Capture the cell that displays the provided text and extract its [X, Y] central coordinate. 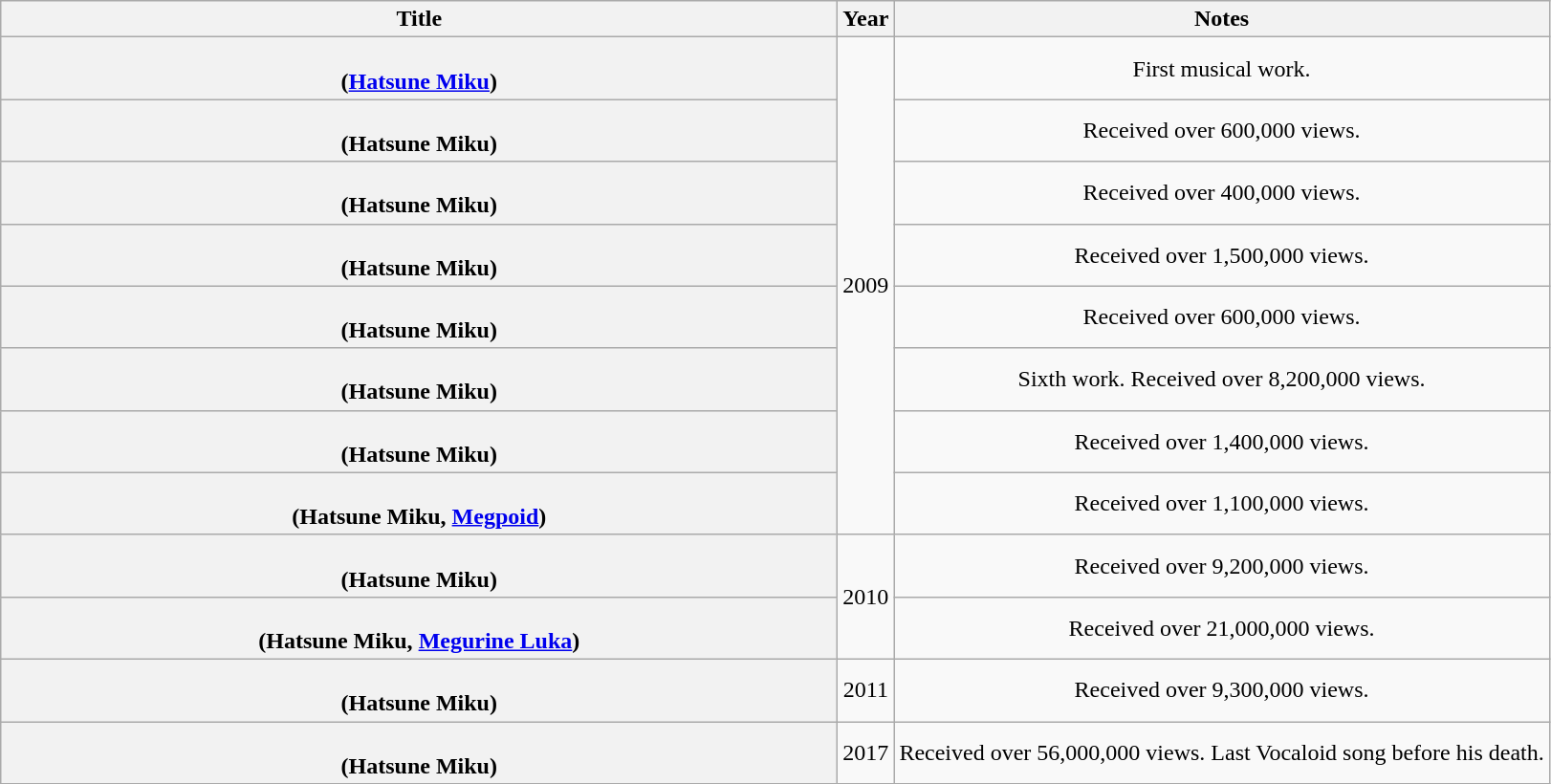
2017 [866, 751]
Received over 56,000,000 views. Last Vocaloid song before his death. [1222, 751]
Received over 1,500,000 views. [1222, 254]
(Hatsune Miku, Megurine Luka) [419, 627]
Received over 21,000,000 views. [1222, 627]
Sixth work. Received over 8,200,000 views. [1222, 379]
Received over 1,100,000 views. [1222, 503]
Year [866, 19]
Received over 400,000 views. [1222, 193]
2009 [866, 286]
Received over 9,200,000 views. [1222, 566]
Received over 1,400,000 views. [1222, 442]
Title [419, 19]
2011 [866, 690]
Notes [1222, 19]
(Hatsune Miku, Megpoid) [419, 503]
2010 [866, 597]
First musical work. [1222, 69]
Received over 9,300,000 views. [1222, 690]
